Find where the given text appears and provide that cell's center as (x, y) coordinate. 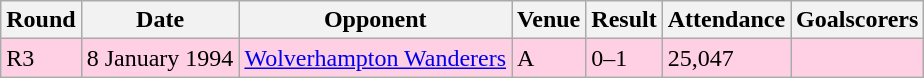
8 January 1994 (160, 58)
Result (624, 20)
Attendance (726, 20)
Round (41, 20)
Opponent (376, 20)
25,047 (726, 58)
A (549, 58)
0–1 (624, 58)
R3 (41, 58)
Goalscorers (858, 20)
Wolverhampton Wanderers (376, 58)
Date (160, 20)
Venue (549, 20)
